Scan for the cell matching the given text and deliver its [X, Y] coordinate at center. 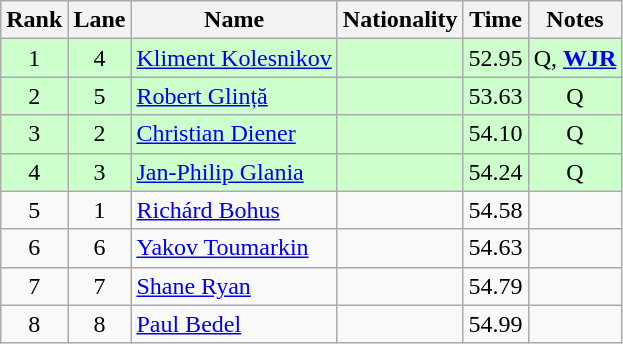
53.63 [496, 96]
Time [496, 20]
52.95 [496, 58]
54.63 [496, 248]
54.10 [496, 134]
54.79 [496, 286]
Jan-Philip Glania [234, 172]
Paul Bedel [234, 324]
Robert Glință [234, 96]
54.24 [496, 172]
Name [234, 20]
Yakov Toumarkin [234, 248]
Kliment Kolesnikov [234, 58]
Shane Ryan [234, 286]
Notes [575, 20]
Nationality [400, 20]
Q, WJR [575, 58]
Richárd Bohus [234, 210]
Christian Diener [234, 134]
Rank [34, 20]
Lane [100, 20]
54.58 [496, 210]
54.99 [496, 324]
